For the text-containing cell, return its midpoint in (X, Y) coordinate format. 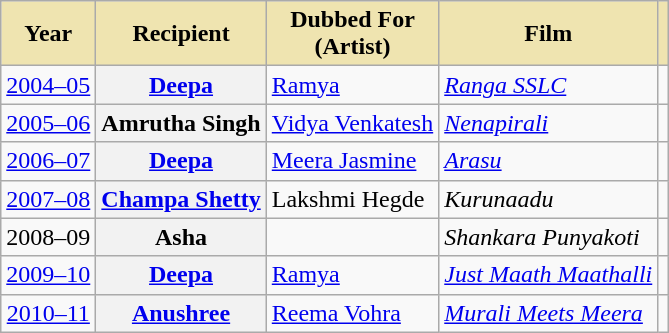
Dubbed For(Artist) (352, 34)
Vidya Venkatesh (352, 123)
Ranga SSLC (548, 85)
Lakshmi Hegde (352, 199)
2009–10 (48, 275)
2006–07 (48, 161)
Reema Vohra (352, 313)
2008–09 (48, 237)
Anushree (181, 313)
Amrutha Singh (181, 123)
Shankara Punyakoti (548, 237)
2004–05 (48, 85)
Just Maath Maathalli (548, 275)
Kurunaadu (548, 199)
Year (48, 34)
Recipient (181, 34)
2007–08 (48, 199)
2005–06 (48, 123)
Champa Shetty (181, 199)
2010–11 (48, 313)
Arasu (548, 161)
Film (548, 34)
Nenapirali (548, 123)
Meera Jasmine (352, 161)
Asha (181, 237)
Murali Meets Meera (548, 313)
